Pinpoint the cell where the given text exists, returning its (x, y) midpoint coordinate. 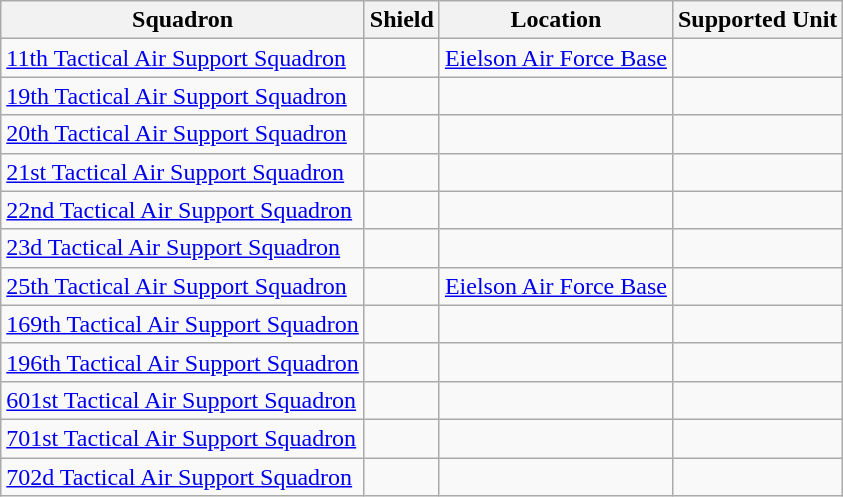
11th Tactical Air Support Squadron (183, 58)
Supported Unit (757, 20)
701st Tactical Air Support Squadron (183, 438)
21st Tactical Air Support Squadron (183, 172)
Shield (402, 20)
601st Tactical Air Support Squadron (183, 400)
169th Tactical Air Support Squadron (183, 324)
23d Tactical Air Support Squadron (183, 248)
22nd Tactical Air Support Squadron (183, 210)
20th Tactical Air Support Squadron (183, 134)
702d Tactical Air Support Squadron (183, 477)
Squadron (183, 20)
19th Tactical Air Support Squadron (183, 96)
196th Tactical Air Support Squadron (183, 362)
Location (556, 20)
25th Tactical Air Support Squadron (183, 286)
